Capture the cell that displays the provided text and extract its [x, y] central coordinate. 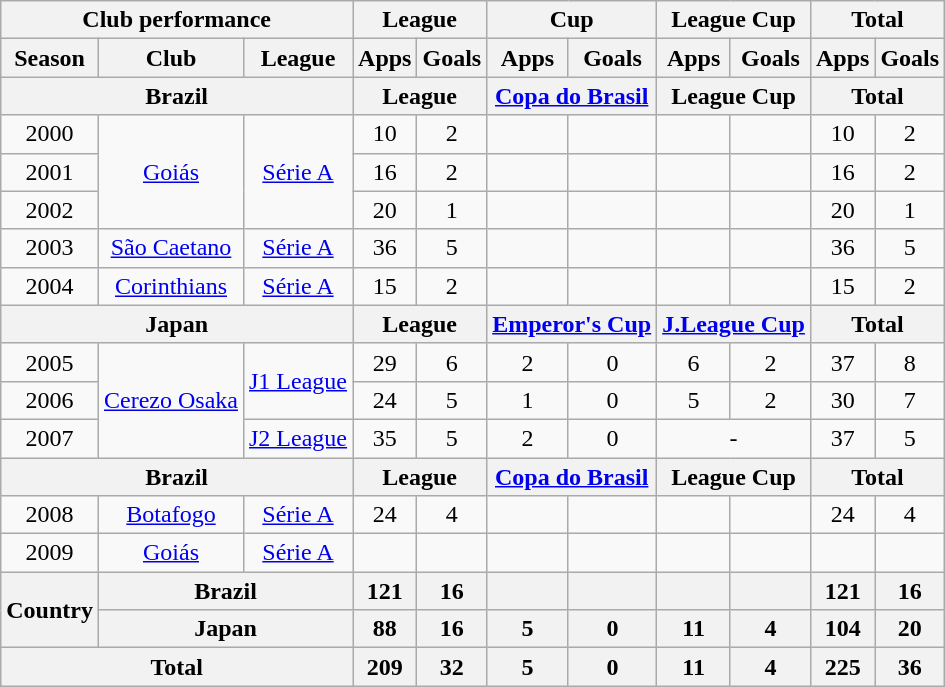
2008 [50, 515]
7 [910, 400]
J.League Cup [734, 324]
35 [385, 438]
2005 [50, 362]
2002 [50, 210]
Cerezo Osaka [170, 400]
J2 League [298, 438]
- [734, 438]
32 [452, 667]
8 [910, 362]
Cup [572, 20]
Season [50, 58]
225 [842, 667]
Emperor's Cup [572, 324]
Botafogo [170, 515]
2007 [50, 438]
29 [385, 362]
Corinthians [170, 286]
30 [842, 400]
2001 [50, 172]
2006 [50, 400]
Club performance [177, 20]
104 [842, 629]
Country [50, 610]
2009 [50, 553]
209 [385, 667]
88 [385, 629]
J1 League [298, 381]
2004 [50, 286]
São Caetano [170, 248]
Club [170, 58]
2003 [50, 248]
2000 [50, 134]
